Detect which cell encompasses the target text, then output its (X, Y) center coordinate. 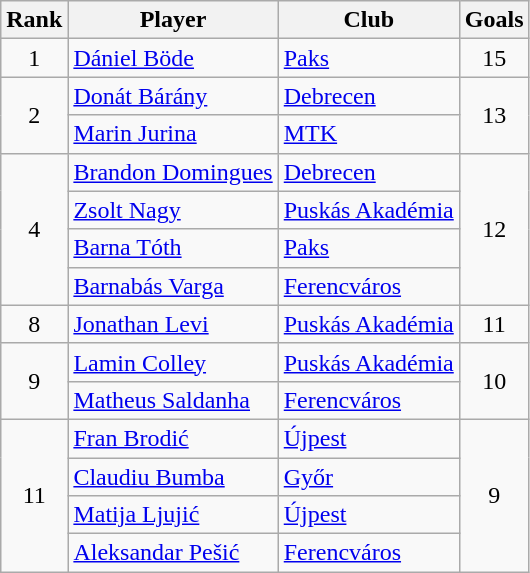
Club (368, 20)
Claudiu Bumba (173, 477)
4 (34, 229)
Zsolt Nagy (173, 210)
13 (494, 115)
Brandon Domingues (173, 172)
8 (34, 324)
Rank (34, 20)
MTK (368, 134)
Aleksandar Pešić (173, 553)
Fran Brodić (173, 438)
10 (494, 381)
Goals (494, 20)
Jonathan Levi (173, 324)
Donát Bárány (173, 96)
Dániel Böde (173, 58)
15 (494, 58)
Barna Tóth (173, 248)
2 (34, 115)
Matheus Saldanha (173, 400)
12 (494, 229)
Barnabás Varga (173, 286)
Lamin Colley (173, 362)
Player (173, 20)
1 (34, 58)
Marin Jurina (173, 134)
Matija Ljujić (173, 515)
Győr (368, 477)
